Find where the given text appears and provide that cell's center as [x, y] coordinate. 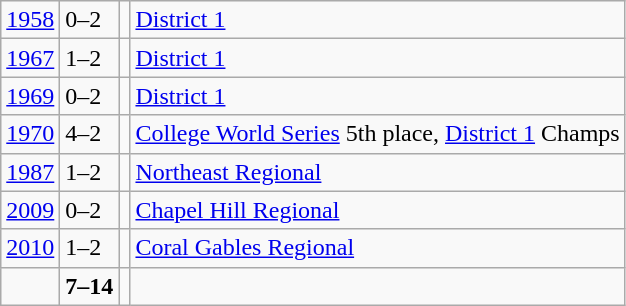
2009 [30, 210]
4–2 [90, 134]
2010 [30, 248]
Chapel Hill Regional [378, 210]
1969 [30, 96]
7–14 [90, 286]
Northeast Regional [378, 172]
1958 [30, 20]
1967 [30, 58]
College World Series 5th place, District 1 Champs [378, 134]
1970 [30, 134]
Coral Gables Regional [378, 248]
1987 [30, 172]
